Pinpoint the cell where the given text exists, returning its [x, y] midpoint coordinate. 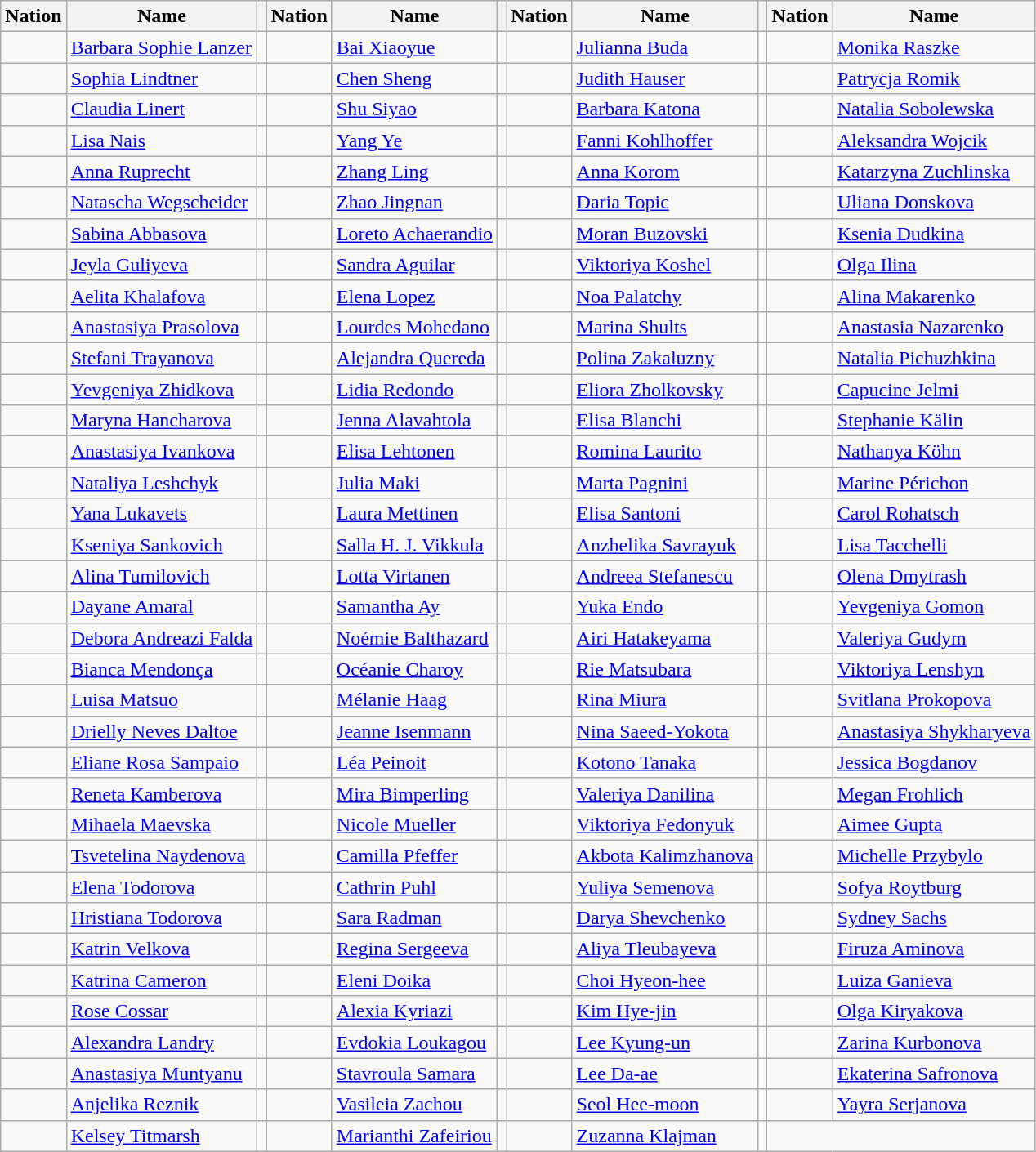
Marta Pagnini [665, 483]
Katrin Velkova [162, 949]
Yang Ye [414, 141]
Akbota Kalimzhanova [665, 855]
Yayra Serjanova [934, 1105]
Elisa Blanchi [665, 421]
Anastasiya Shykharyeva [934, 731]
Anastasia Nazarenko [934, 327]
Rose Cossar [162, 1011]
Marine Périchon [934, 483]
Dayane Amaral [162, 607]
Anna Korom [665, 172]
Mihaela Maevska [162, 824]
Yana Lukavets [162, 514]
Zhang Ling [414, 172]
Olga Ilina [934, 265]
Shu Siyao [414, 109]
Sofya Roytburg [934, 886]
Natascha Wegscheider [162, 203]
Barbara Sophie Lanzer [162, 47]
Zhao Jingnan [414, 203]
Anzhelika Savrayuk [665, 545]
Mélanie Haag [414, 700]
Darya Shevchenko [665, 918]
Kim Hye-jin [665, 1011]
Daria Topic [665, 203]
Elena Todorova [162, 886]
Reneta Kamberova [162, 793]
Nicole Mueller [414, 824]
Viktoriya Koshel [665, 265]
Eliane Rosa Sampaio [162, 762]
Sophia Lindtner [162, 78]
Patrycja Romik [934, 78]
Sandra Aguilar [414, 265]
Capucine Jelmi [934, 390]
Tsvetelina Naydenova [162, 855]
Yuka Endo [665, 607]
Viktoriya Lenshyn [934, 669]
Elisa Lehtonen [414, 452]
Aimee Gupta [934, 824]
Valeriya Danilina [665, 793]
Ksenia Dudkina [934, 234]
Anastasiya Muntyanu [162, 1074]
Evdokia Loukagou [414, 1043]
Zarina Kurbonova [934, 1043]
Julia Maki [414, 483]
Fanni Kohlhoffer [665, 141]
Choi Hyeon-hee [665, 980]
Viktoriya Fedonyuk [665, 824]
Alina Tumilovich [162, 576]
Sydney Sachs [934, 918]
Maryna Hancharova [162, 421]
Barbara Katona [665, 109]
Stavroula Samara [414, 1074]
Marina Shults [665, 327]
Chen Sheng [414, 78]
Kseniya Sankovich [162, 545]
Yevgeniya Gomon [934, 607]
Regina Sergeeva [414, 949]
Drielly Neves Daltoe [162, 731]
Anastasiya Ivankova [162, 452]
Claudia Linert [162, 109]
Michelle Przybylo [934, 855]
Elisa Santoni [665, 514]
Zuzanna Klajman [665, 1136]
Katarzyna Zuchlinska [934, 172]
Noa Palatchy [665, 296]
Jeanne Isenmann [414, 731]
Vasileia Zachou [414, 1105]
Samantha Ay [414, 607]
Stephanie Kälin [934, 421]
Alejandra Quereda [414, 358]
Luisa Matsuo [162, 700]
Lisa Tacchelli [934, 545]
Monika Raszke [934, 47]
Valeriya Gudym [934, 638]
Julianna Buda [665, 47]
Aelita Khalafova [162, 296]
Laura Mettinen [414, 514]
Stefani Trayanova [162, 358]
Polina Zakaluzny [665, 358]
Cathrin Puhl [414, 886]
Jessica Bogdanov [934, 762]
Firuza Aminova [934, 949]
Marianthi Zafeiriou [414, 1136]
Mira Bimperling [414, 793]
Nina Saeed-Yokota [665, 731]
Lotta Virtanen [414, 576]
Léa Peinoit [414, 762]
Aliya Tleubayeva [665, 949]
Alexandra Landry [162, 1043]
Uliana Donskova [934, 203]
Eleni Doika [414, 980]
Anjelika Reznik [162, 1105]
Lisa Nais [162, 141]
Seol Hee-moon [665, 1105]
Bai Xiaoyue [414, 47]
Jenna Alavahtola [414, 421]
Moran Buzovski [665, 234]
Loreto Achaerandio [414, 234]
Rina Miura [665, 700]
Ekaterina Safronova [934, 1074]
Bianca Mendonça [162, 669]
Judith Hauser [665, 78]
Romina Laurito [665, 452]
Alexia Kyriazi [414, 1011]
Lee Kyung-un [665, 1043]
Megan Frohlich [934, 793]
Yuliya Semenova [665, 886]
Carol Rohatsch [934, 514]
Anastasiya Prasolova [162, 327]
Olga Kiryakova [934, 1011]
Jeyla Guliyeva [162, 265]
Camilla Pfeffer [414, 855]
Elena Lopez [414, 296]
Kotono Tanaka [665, 762]
Noémie Balthazard [414, 638]
Natalia Pichuzhkina [934, 358]
Anna Ruprecht [162, 172]
Rie Matsubara [665, 669]
Kelsey Titmarsh [162, 1136]
Océanie Charoy [414, 669]
Sara Radman [414, 918]
Eliora Zholkovsky [665, 390]
Olena Dmytrash [934, 576]
Luiza Ganieva [934, 980]
Lourdes Mohedano [414, 327]
Debora Andreazi Falda [162, 638]
Hristiana Todorova [162, 918]
Andreea Stefanescu [665, 576]
Airi Hatakeyama [665, 638]
Natalia Sobolewska [934, 109]
Alina Makarenko [934, 296]
Sabina Abbasova [162, 234]
Salla H. J. Vikkula [414, 545]
Nathanya Köhn [934, 452]
Aleksandra Wojcik [934, 141]
Lee Da-ae [665, 1074]
Yevgeniya Zhidkova [162, 390]
Svitlana Prokopova [934, 700]
Lidia Redondo [414, 390]
Nataliya Leshchyk [162, 483]
Katrina Cameron [162, 980]
